Return [X, Y] of the center of cell containing provided text 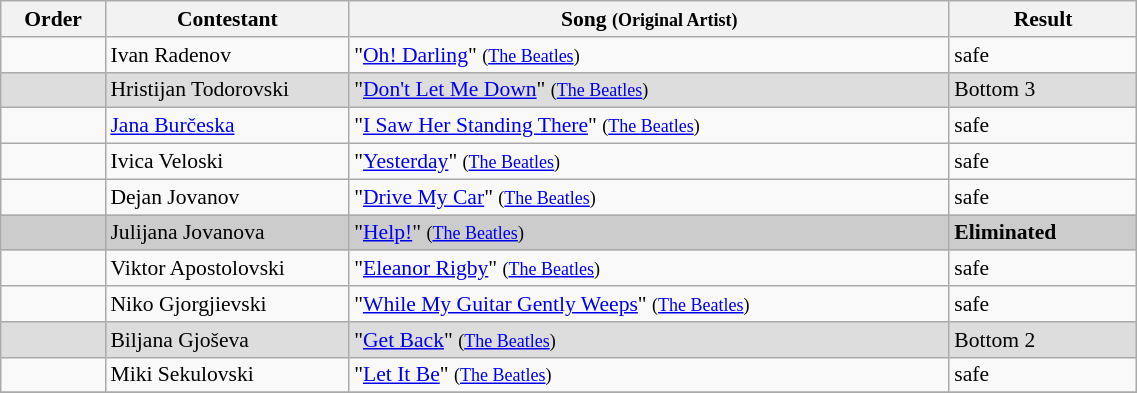
Bottom 3 [1043, 90]
Jana Burčeska [227, 126]
Biljana Gjoševa [227, 340]
Hristijan Todorovski [227, 90]
"Yesterday" (The Beatles) [649, 162]
Dejan Jovanov [227, 197]
Miki Sekulovski [227, 375]
Order [54, 19]
Ivan Radenov [227, 55]
"While My Guitar Gently Weeps" (The Beatles) [649, 304]
Result [1043, 19]
"Let It Be" (The Beatles) [649, 375]
"Drive My Car" (The Beatles) [649, 197]
Eliminated [1043, 233]
"I Saw Her Standing There" (The Beatles) [649, 126]
Song (Original Artist) [649, 19]
"Eleanor Rigby" (The Beatles) [649, 269]
"Get Back" (The Beatles) [649, 340]
"Help!" (The Beatles) [649, 233]
Ivica Veloski [227, 162]
Bottom 2 [1043, 340]
"Don't Let Me Down" (The Beatles) [649, 90]
"Oh! Darling" (The Beatles) [649, 55]
Niko Gjorgjievski [227, 304]
Viktor Apostolovski [227, 269]
Julijana Jovanova [227, 233]
Contestant [227, 19]
